Return [x, y] of the center of cell containing provided text 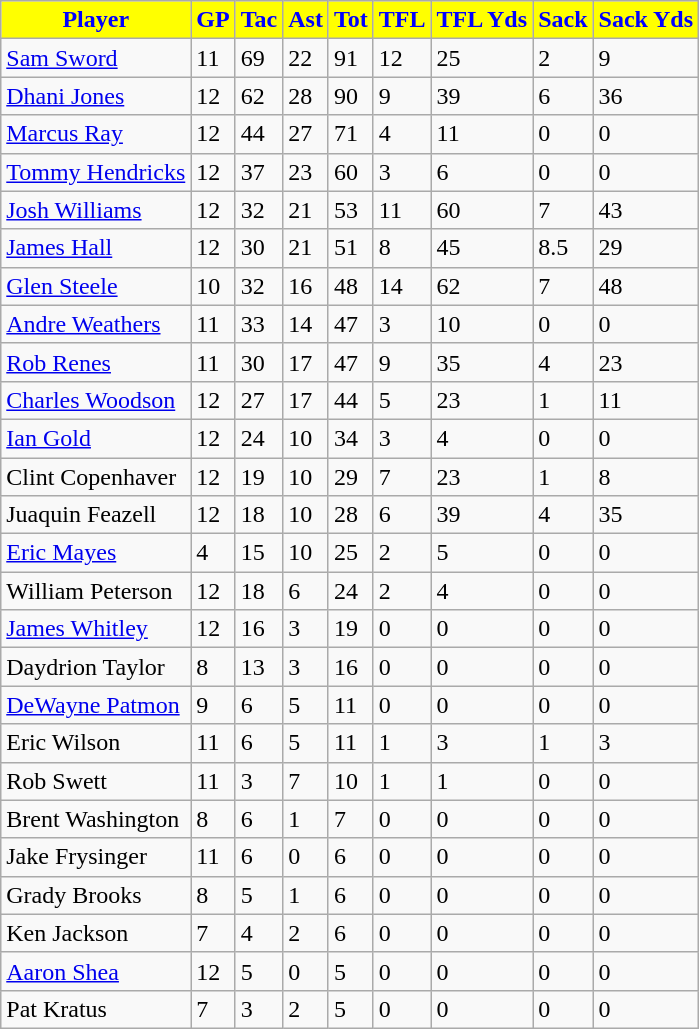
Andre Weathers [96, 324]
51 [350, 248]
TFL [402, 20]
Glen Steele [96, 286]
36 [646, 96]
15 [259, 553]
James Whitley [96, 629]
Tac [259, 20]
Dhani Jones [96, 96]
Josh Williams [96, 210]
Clint Copenhaver [96, 477]
Marcus Ray [96, 134]
13 [259, 667]
Daydrion Taylor [96, 667]
37 [259, 172]
Pat Kratus [96, 1009]
Tommy Hendricks [96, 172]
Sam Sword [96, 58]
22 [306, 58]
Aaron Shea [96, 971]
53 [350, 210]
43 [646, 210]
DeWayne Patmon [96, 705]
Jake Frysinger [96, 857]
Sack [563, 20]
Ian Gold [96, 438]
Rob Renes [96, 362]
34 [350, 438]
Ken Jackson [96, 933]
William Peterson [96, 591]
Ast [306, 20]
GP [213, 20]
90 [350, 96]
Tot [350, 20]
71 [350, 134]
Charles Woodson [96, 400]
8.5 [563, 248]
Rob Swett [96, 781]
Player [96, 20]
91 [350, 58]
Sack Yds [646, 20]
James Hall [96, 248]
33 [259, 324]
Eric Wilson [96, 743]
Grady Brooks [96, 895]
69 [259, 58]
Juaquin Feazell [96, 515]
45 [482, 248]
TFL Yds [482, 20]
Brent Washington [96, 819]
Eric Mayes [96, 553]
